Pinpoint the cell where the given text exists, returning its [X, Y] midpoint coordinate. 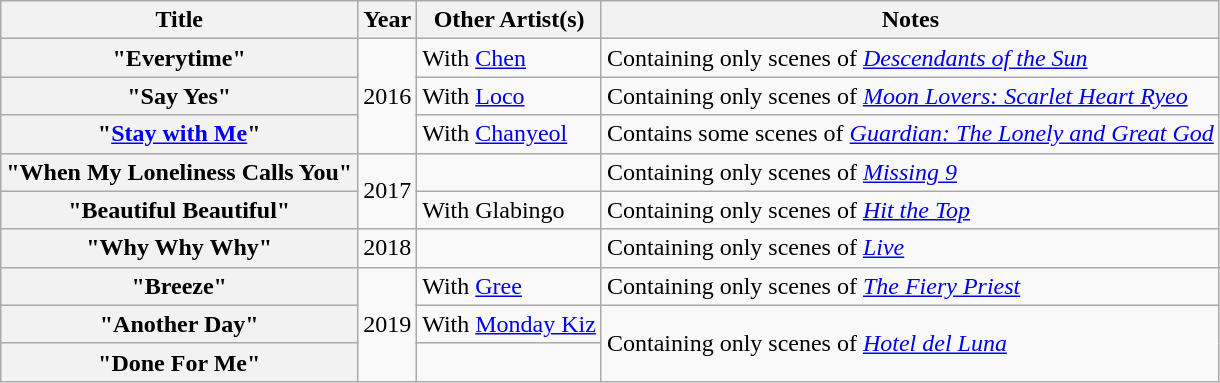
Containing only scenes of Missing 9 [910, 172]
Year [388, 20]
With Chen [510, 58]
"Everytime" [180, 58]
"Why Why Why" [180, 248]
"Beautiful Beautiful" [180, 210]
2016 [388, 96]
Other Artist(s) [510, 20]
With Gree [510, 286]
"Say Yes" [180, 96]
With Monday Kiz [510, 324]
Notes [910, 20]
"Done For Me" [180, 362]
Containing only scenes of Hotel del Luna [910, 343]
Containing only scenes of Live [910, 248]
"Stay with Me" [180, 134]
With Loco [510, 96]
Containing only scenes of The Fiery Priest [910, 286]
Title [180, 20]
2019 [388, 324]
"Breeze" [180, 286]
2017 [388, 191]
Containing only scenes of Moon Lovers: Scarlet Heart Ryeo [910, 96]
Containing only scenes of Hit the Top [910, 210]
With Chanyeol [510, 134]
Containing only scenes of Descendants of the Sun [910, 58]
With Glabingo [510, 210]
2018 [388, 248]
"Another Day" [180, 324]
Contains some scenes of Guardian: The Lonely and Great God [910, 134]
"When My Loneliness Calls You" [180, 172]
